Return the (X, Y) coordinate for the center point of the cell that contains the specified text.  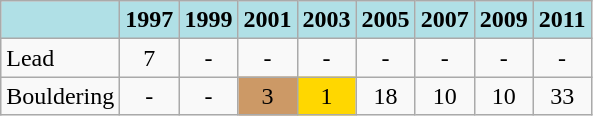
7 (150, 58)
2009 (504, 20)
1999 (208, 20)
2007 (444, 20)
Bouldering (60, 96)
2011 (562, 20)
2005 (386, 20)
3 (268, 96)
1 (326, 96)
18 (386, 96)
33 (562, 96)
2003 (326, 20)
1997 (150, 20)
Lead (60, 58)
2001 (268, 20)
